For the text-containing cell, return its midpoint in [X, Y] coordinate format. 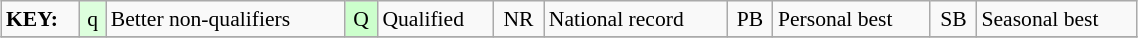
Q [361, 19]
Qualified [435, 19]
q [92, 19]
Personal best [852, 19]
Better non-qualifiers [226, 19]
SB [953, 19]
NR [518, 19]
PB [750, 19]
National record [636, 19]
Seasonal best [1056, 19]
KEY: [40, 19]
